Return the (X, Y) coordinate for the center point of the cell that contains the specified text.  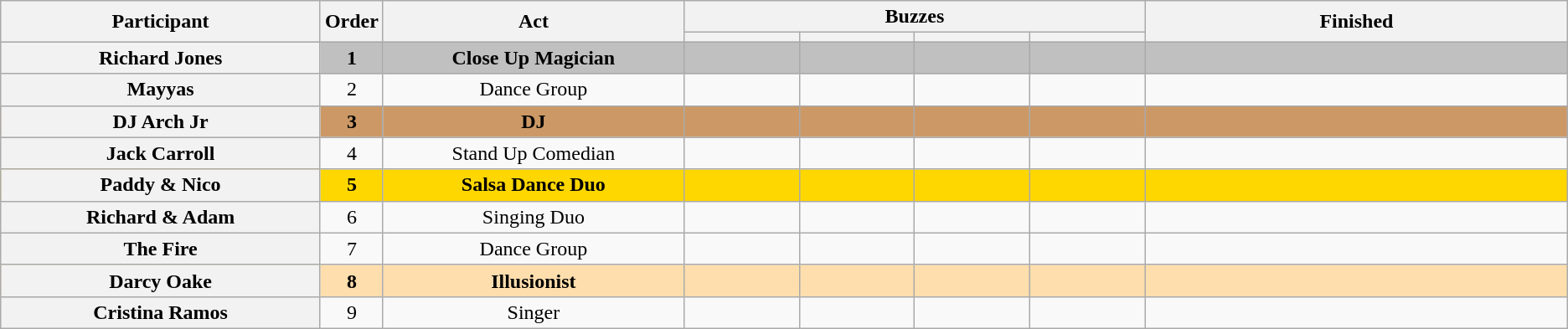
Order (352, 22)
3 (352, 121)
Illusionist (533, 280)
DJ (533, 121)
6 (352, 217)
2 (352, 90)
Participant (161, 22)
7 (352, 249)
1 (352, 58)
Richard & Adam (161, 217)
The Fire (161, 249)
Singing Duo (533, 217)
Close Up Magician (533, 58)
Paddy & Nico (161, 185)
Salsa Dance Duo (533, 185)
Mayyas (161, 90)
DJ Arch Jr (161, 121)
9 (352, 312)
Jack Carroll (161, 153)
5 (352, 185)
Buzzes (915, 17)
8 (352, 280)
4 (352, 153)
Finished (1357, 22)
Cristina Ramos (161, 312)
Darcy Oake (161, 280)
Singer (533, 312)
Stand Up Comedian (533, 153)
Act (533, 22)
Richard Jones (161, 58)
